Return the (x, y) coordinate for the center point of the cell that contains the specified text.  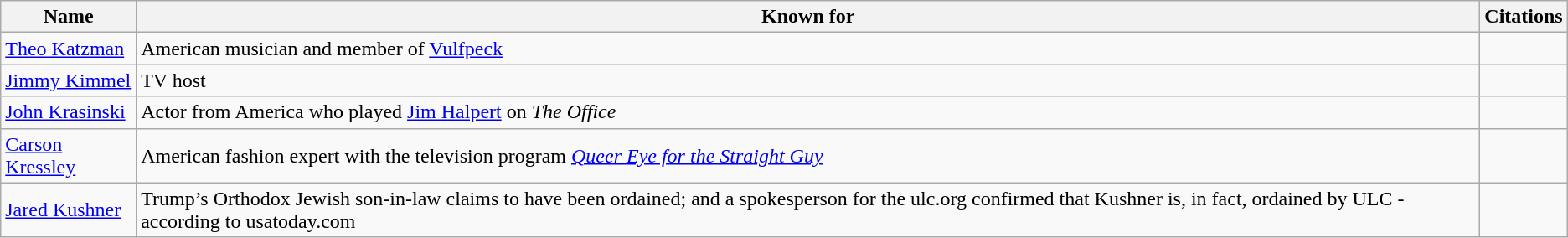
Name (69, 17)
American fashion expert with the television program Queer Eye for the Straight Guy (808, 156)
Citations (1524, 17)
Carson Kressley (69, 156)
Known for (808, 17)
John Krasinski (69, 112)
Theo Katzman (69, 49)
Actor from America who played Jim Halpert on The Office (808, 112)
Jimmy Kimmel (69, 80)
TV host (808, 80)
Jared Kushner (69, 210)
American musician and member of Vulfpeck (808, 49)
